Detect which cell encompasses the target text, then output its [X, Y] center coordinate. 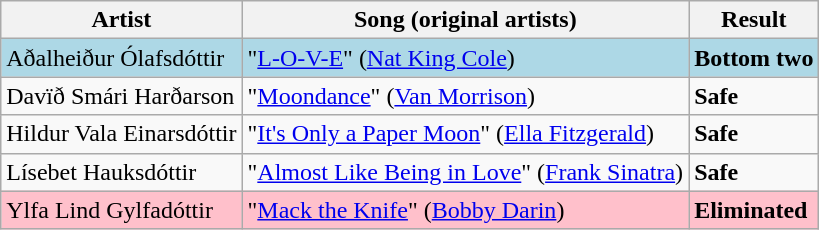
Ylfa Lind Gylfadóttir [122, 210]
"Almost Like Being in Love" (Frank Sinatra) [466, 172]
Lísebet Hauksdóttir [122, 172]
Artist [122, 20]
Bottom two [754, 58]
Davïð Smári Harðarson [122, 96]
Eliminated [754, 210]
"Mack the Knife" (Bobby Darin) [466, 210]
"L-O-V-E" (Nat King Cole) [466, 58]
Song (original artists) [466, 20]
Result [754, 20]
Hildur Vala Einarsdóttir [122, 134]
"It's Only a Paper Moon" (Ella Fitzgerald) [466, 134]
Aðalheiður Ólafsdóttir [122, 58]
"Moondance" (Van Morrison) [466, 96]
